Search for the cell housing the specified text and yield its (x, y) center coordinate. 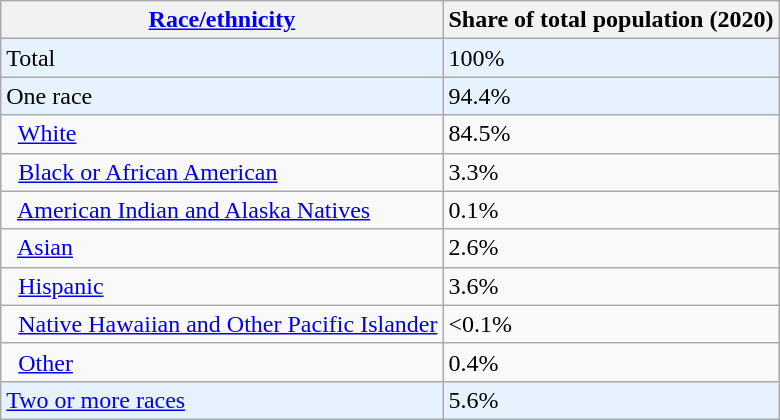
100% (611, 58)
White (222, 134)
Two or more races (222, 400)
Black or African American (222, 172)
American Indian and Alaska Natives (222, 210)
Share of total population (2020) (611, 20)
94.4% (611, 96)
0.4% (611, 362)
One race (222, 96)
Hispanic (222, 286)
Native Hawaiian and Other Pacific Islander (222, 324)
84.5% (611, 134)
<0.1% (611, 324)
3.3% (611, 172)
5.6% (611, 400)
Asian (222, 248)
0.1% (611, 210)
Other (222, 362)
Total (222, 58)
Race/ethnicity (222, 20)
2.6% (611, 248)
3.6% (611, 286)
